Return the (x, y) coordinate for the center point of the cell that contains the specified text.  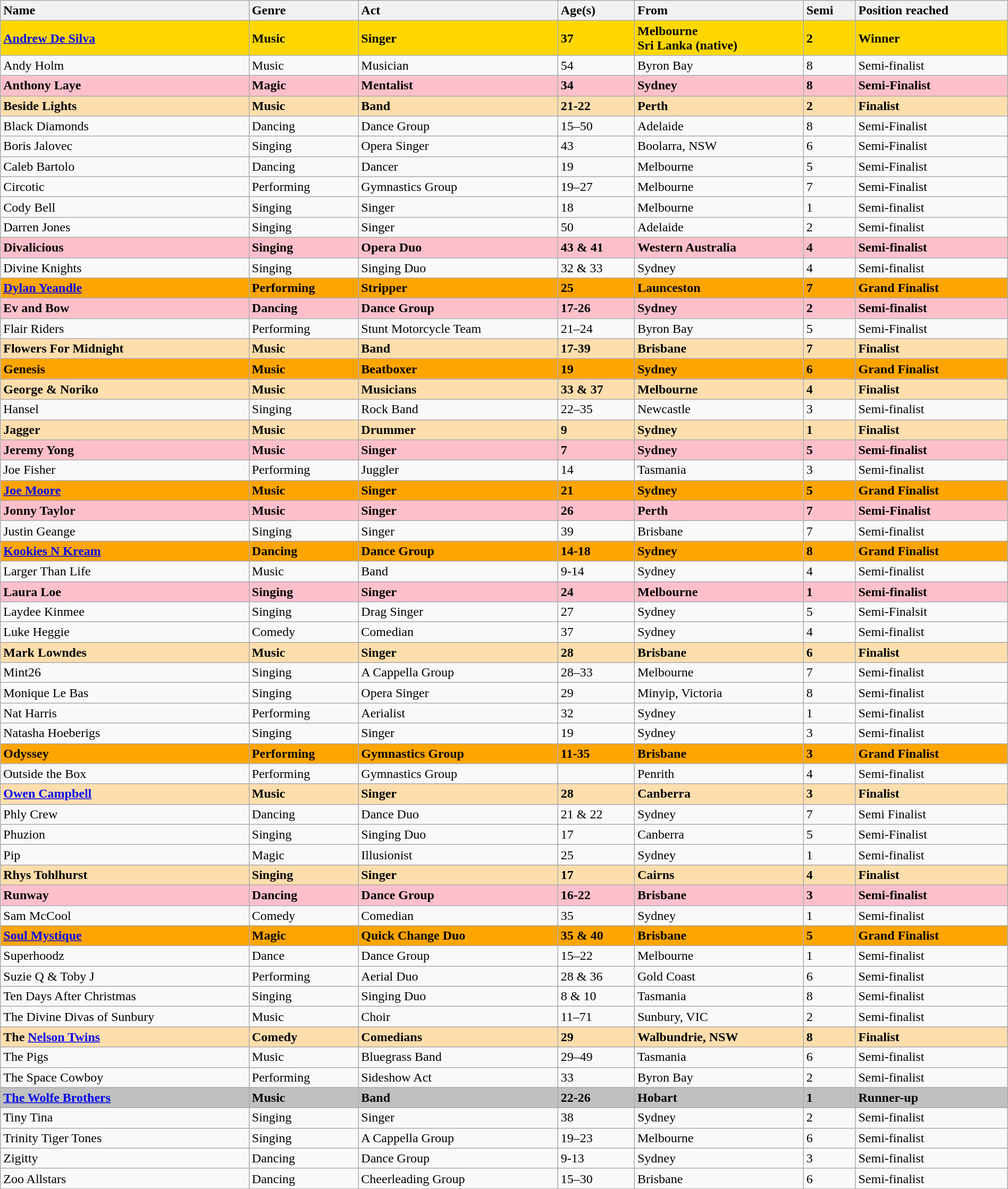
22-26 (596, 1098)
The Space Cowboy (125, 1077)
17-39 (596, 349)
Sunbury, VIC (719, 1017)
Andy Holm (125, 65)
Genesis (125, 369)
15–50 (596, 126)
Flair Riders (125, 329)
35 & 40 (596, 936)
43 & 41 (596, 247)
MelbourneSri Lanka (native) (719, 38)
George & Noriko (125, 389)
21-22 (596, 106)
Runway (125, 895)
Gold Coast (719, 976)
Phuzion (125, 834)
32 (596, 713)
The Wolfe Brothers (125, 1098)
Semi (829, 11)
Luke Heggie (125, 632)
33 (596, 1077)
Superhoodz (125, 956)
24 (596, 592)
19–27 (596, 187)
Name (125, 11)
Kookies N Kream (125, 551)
Phly Crew (125, 814)
Quick Change Duo (458, 936)
Walbundrie, NSW (719, 1037)
Act (458, 11)
Hobart (719, 1098)
Beatboxer (458, 369)
Cody Bell (125, 207)
The Divine Divas of Sunbury (125, 1017)
Nat Harris (125, 713)
21–24 (596, 329)
Andrew De Silva (125, 38)
35 (596, 915)
17-26 (596, 308)
Age(s) (596, 11)
Semi-Finalsit (931, 612)
15–22 (596, 956)
Justin Geange (125, 531)
16-22 (596, 895)
9 (596, 430)
28–33 (596, 673)
Black Diamonds (125, 126)
14 (596, 470)
Natasha Hoeberigs (125, 733)
Suzie Q & Toby J (125, 976)
39 (596, 531)
Beside Lights (125, 106)
43 (596, 146)
Cairns (719, 875)
Joe Fisher (125, 470)
21 & 22 (596, 814)
Mentalist (458, 86)
Caleb Bartolo (125, 166)
Ev and Bow (125, 308)
Dancer (458, 166)
Comedians (458, 1037)
Circotic (125, 187)
28 & 36 (596, 976)
From (719, 11)
Laydee Kinmee (125, 612)
Rhys Tohlhurst (125, 875)
8 & 10 (596, 997)
Divine Knights (125, 267)
27 (596, 612)
9-13 (596, 1158)
Outside the Box (125, 774)
26 (596, 510)
Semi Finalist (931, 814)
The Pigs (125, 1057)
Monique Le Bas (125, 693)
Dance Duo (458, 814)
Soul Mystique (125, 936)
Laura Loe (125, 592)
Flowers For Midnight (125, 349)
Juggler (458, 470)
Rock Band (458, 409)
29–49 (596, 1057)
Anthony Laye (125, 86)
54 (596, 65)
Musicians (458, 389)
21 (596, 490)
Hansel (125, 409)
Joe Moore (125, 490)
Jagger (125, 430)
9-14 (596, 571)
Drag Singer (458, 612)
Stripper (458, 288)
Minyip, Victoria (719, 693)
Larger Than Life (125, 571)
Pip (125, 855)
Mint26 (125, 673)
Dance (304, 956)
Western Australia (719, 247)
Jeremy Yong (125, 450)
Zoo Allstars (125, 1178)
Dylan Yeandle (125, 288)
Bluegrass Band (458, 1057)
Jonny Taylor (125, 510)
32 & 33 (596, 267)
11–71 (596, 1017)
Boris Jalovec (125, 146)
15–30 (596, 1178)
Boolarra, NSW (719, 146)
Runner-up (931, 1098)
Zigitty (125, 1158)
Sideshow Act (458, 1077)
Position reached (931, 11)
Sam McCool (125, 915)
Odyssey (125, 753)
Stunt Motorcycle Team (458, 329)
34 (596, 86)
Musician (458, 65)
Choir (458, 1017)
Genre (304, 11)
Launceston (719, 288)
22–35 (596, 409)
Aerialist (458, 713)
50 (596, 227)
11-35 (596, 753)
38 (596, 1118)
Trinity Tiger Tones (125, 1138)
Opera Duo (458, 247)
Ten Days After Christmas (125, 997)
Owen Campbell (125, 794)
19–23 (596, 1138)
18 (596, 207)
The Nelson Twins (125, 1037)
Cheerleading Group (458, 1178)
Darren Jones (125, 227)
Newcastle (719, 409)
33 & 37 (596, 389)
Winner (931, 38)
Tiny Tina (125, 1118)
14-18 (596, 551)
Illusionist (458, 855)
Mark Lowndes (125, 652)
Aerial Duo (458, 976)
Drummer (458, 430)
Penrith (719, 774)
Divalicious (125, 247)
